Capture the cell that displays the provided text and extract its (x, y) central coordinate. 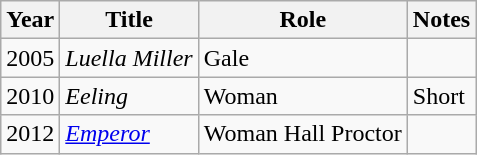
2005 (30, 58)
2010 (30, 96)
2012 (30, 134)
Notes (441, 20)
Gale (302, 58)
Luella Miller (129, 58)
Year (30, 20)
Title (129, 20)
Woman (302, 96)
Short (441, 96)
Eeling (129, 96)
Role (302, 20)
Woman Hall Proctor (302, 134)
Emperor (129, 134)
